From the cell containing the given text, extract its center point as [X, Y] coordinate. 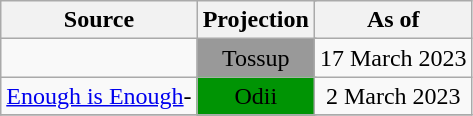
Odii [256, 96]
Projection [256, 20]
Tossup [256, 58]
Enough is Enough- [99, 96]
As of [393, 20]
Source [99, 20]
17 March 2023 [393, 58]
2 March 2023 [393, 96]
